Scan for the cell matching the given text and deliver its (x, y) coordinate at center. 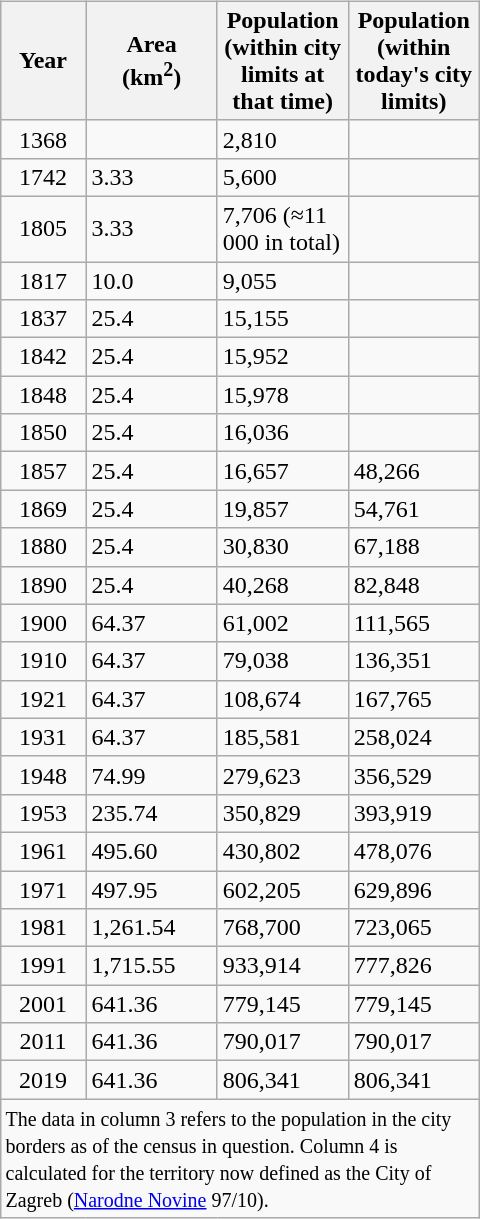
74.99 (152, 775)
61,002 (282, 623)
Population (within today's city limits) (414, 60)
497.95 (152, 889)
279,623 (282, 775)
79,038 (282, 661)
1368 (43, 139)
258,024 (414, 737)
2,810 (282, 139)
5,600 (282, 177)
350,829 (282, 813)
15,155 (282, 319)
Population (within city limits at that time) (282, 60)
2001 (43, 1004)
2019 (43, 1080)
1971 (43, 889)
430,802 (282, 851)
15,952 (282, 357)
1981 (43, 928)
1837 (43, 319)
167,765 (414, 699)
10.0 (152, 281)
1857 (43, 471)
1,715.55 (152, 966)
1991 (43, 966)
1880 (43, 547)
1869 (43, 509)
1850 (43, 433)
19,857 (282, 509)
Year (43, 60)
1842 (43, 357)
9,055 (282, 281)
82,848 (414, 585)
48,266 (414, 471)
393,919 (414, 813)
7,706 (≈11 000 in total) (282, 228)
1805 (43, 228)
185,581 (282, 737)
30,830 (282, 547)
495.60 (152, 851)
1961 (43, 851)
1948 (43, 775)
1890 (43, 585)
629,896 (414, 889)
54,761 (414, 509)
16,657 (282, 471)
2011 (43, 1042)
15,978 (282, 395)
Area (km2) (152, 60)
768,700 (282, 928)
1921 (43, 699)
356,529 (414, 775)
1900 (43, 623)
108,674 (282, 699)
1742 (43, 177)
136,351 (414, 661)
478,076 (414, 851)
1910 (43, 661)
1817 (43, 281)
16,036 (282, 433)
111,565 (414, 623)
933,914 (282, 966)
40,268 (282, 585)
602,205 (282, 889)
1,261.54 (152, 928)
723,065 (414, 928)
1953 (43, 813)
777,826 (414, 966)
1848 (43, 395)
67,188 (414, 547)
235.74 (152, 813)
1931 (43, 737)
